Search for the cell housing the specified text and yield its [x, y] center coordinate. 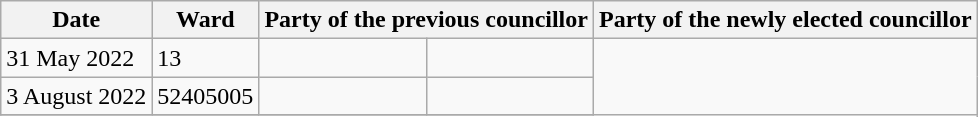
Party of the newly elected councillor [785, 20]
31 May 2022 [76, 58]
Date [76, 20]
3 August 2022 [76, 96]
Party of the previous councillor [426, 20]
13 [206, 58]
Ward [206, 20]
52405005 [206, 96]
